Pinpoint the cell where the given text exists, returning its (X, Y) midpoint coordinate. 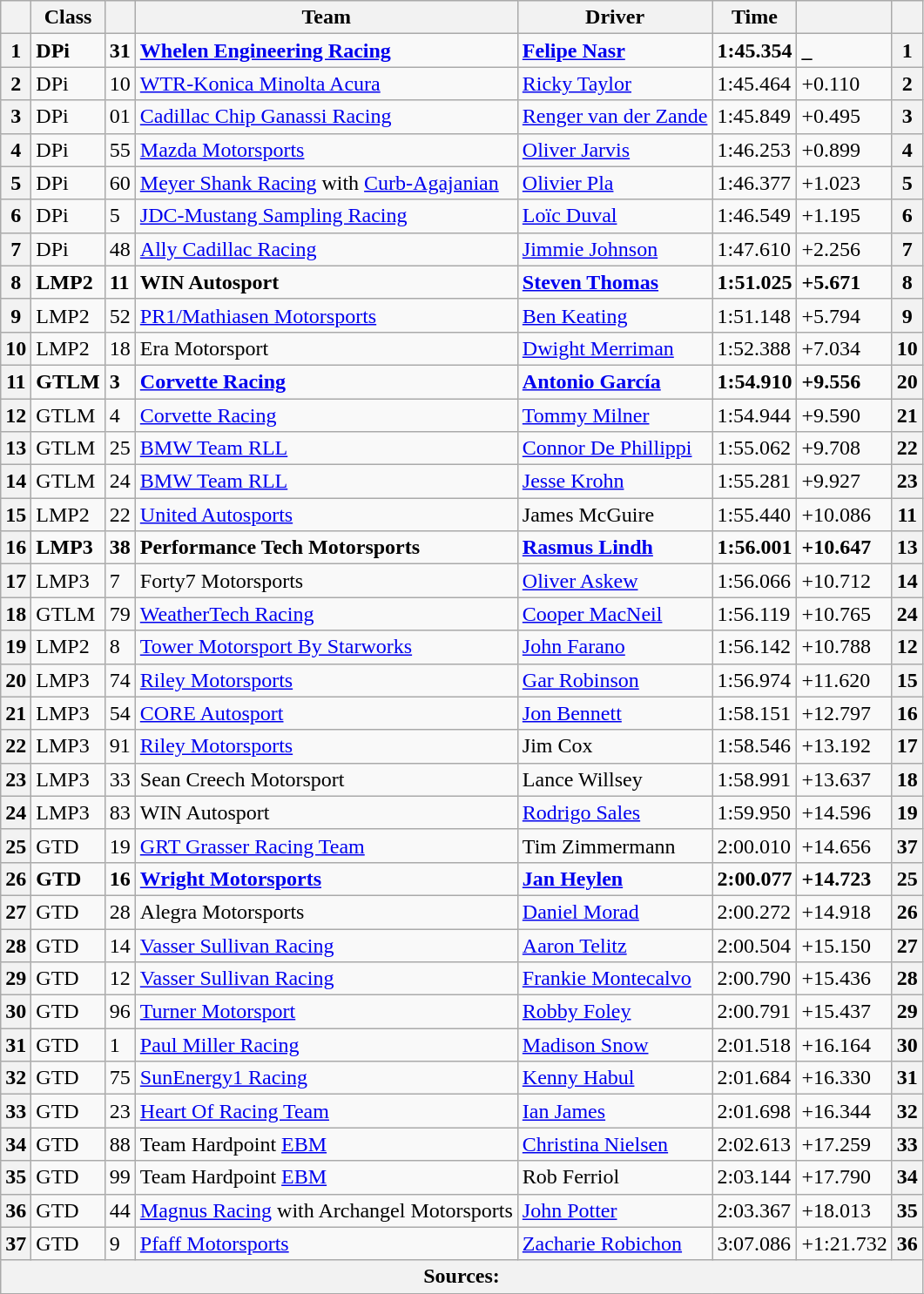
Sources: (462, 1277)
2:00.077 (754, 879)
55 (120, 150)
+9.708 (845, 448)
JDC-Mustang Sampling Racing (326, 216)
Class (68, 17)
+14.723 (845, 879)
Rob Ferriol (615, 1177)
88 (120, 1144)
48 (120, 249)
1:45.354 (754, 51)
Oliver Jarvis (615, 150)
+13.637 (845, 779)
SunEnergy1 Racing (326, 1078)
Whelen Engineering Racing (326, 51)
Ally Cadillac Racing (326, 249)
Turner Motorsport (326, 1012)
1:58.546 (754, 746)
+9.556 (845, 381)
Ben Keating (615, 315)
+5.794 (845, 315)
38 (120, 548)
+14.918 (845, 912)
91 (120, 746)
Loïc Duval (615, 216)
2:00.504 (754, 945)
+10.086 (845, 515)
Jesse Krohn (615, 482)
54 (120, 713)
+10.647 (845, 548)
1:56.001 (754, 548)
+17.259 (845, 1144)
01 (120, 117)
1:52.388 (754, 348)
79 (120, 614)
Connor De Phillippi (615, 448)
83 (120, 812)
+14.596 (845, 812)
+0.495 (845, 117)
Cadillac Chip Ganassi Racing (326, 117)
Lance Willsey (615, 779)
Kenny Habul (615, 1078)
Antonio García (615, 381)
Team (326, 17)
Tommy Milner (615, 415)
+16.164 (845, 1045)
1:51.148 (754, 315)
Renger van der Zande (615, 117)
WeatherTech Racing (326, 614)
75 (120, 1078)
+11.620 (845, 680)
+12.797 (845, 713)
2:01.518 (754, 1045)
Rasmus Lindh (615, 548)
Gar Robinson (615, 680)
+0.899 (845, 150)
1:56.119 (754, 614)
+10.712 (845, 581)
+10.788 (845, 647)
John Potter (615, 1210)
3:07.086 (754, 1243)
Sean Creech Motorsport (326, 779)
+15.437 (845, 1012)
Meyer Shank Racing with Curb-Agajanian (326, 183)
Alegra Motorsports (326, 912)
Aaron Telitz (615, 945)
Mazda Motorsports (326, 150)
+17.790 (845, 1177)
2:01.698 (754, 1111)
Frankie Montecalvo (615, 979)
Tower Motorsport By Starworks (326, 647)
Era Motorsport (326, 348)
2:00.010 (754, 846)
CORE Autosport (326, 713)
99 (120, 1177)
Madison Snow (615, 1045)
+16.330 (845, 1078)
1:47.610 (754, 249)
GRT Grasser Racing Team (326, 846)
Dwight Merriman (615, 348)
52 (120, 315)
+15.436 (845, 979)
1:51.025 (754, 282)
1:46.549 (754, 216)
2:01.684 (754, 1078)
Heart Of Racing Team (326, 1111)
2:00.790 (754, 979)
Tim Zimmermann (615, 846)
+1:21.732 (845, 1243)
1:56.066 (754, 581)
+7.034 (845, 348)
Christina Nielsen (615, 1144)
+9.590 (845, 415)
Magnus Racing with Archangel Motorsports (326, 1210)
+1.023 (845, 183)
1:59.950 (754, 812)
Cooper MacNeil (615, 614)
Robby Foley (615, 1012)
1:54.944 (754, 415)
John Farano (615, 647)
Jim Cox (615, 746)
WTR-Konica Minolta Acura (326, 84)
PR1/Mathiasen Motorsports (326, 315)
Performance Tech Motorsports (326, 548)
1:55.440 (754, 515)
1:55.062 (754, 448)
1:46.253 (754, 150)
1:45.464 (754, 84)
Paul Miller Racing (326, 1045)
1:54.910 (754, 381)
Daniel Morad (615, 912)
+18.013 (845, 1210)
Driver (615, 17)
+2.256 (845, 249)
+5.671 (845, 282)
+14.656 (845, 846)
Jon Bennett (615, 713)
+9.927 (845, 482)
Felipe Nasr (615, 51)
2:00.791 (754, 1012)
60 (120, 183)
+0.110 (845, 84)
Jan Heylen (615, 879)
James McGuire (615, 515)
74 (120, 680)
_ (845, 51)
Olivier Pla (615, 183)
1:46.377 (754, 183)
Time (754, 17)
2:03.367 (754, 1210)
Wright Motorsports (326, 879)
1:56.142 (754, 647)
Oliver Askew (615, 581)
1:56.974 (754, 680)
+13.192 (845, 746)
Forty7 Motorsports (326, 581)
44 (120, 1210)
96 (120, 1012)
Ian James (615, 1111)
1:55.281 (754, 482)
2:00.272 (754, 912)
+10.765 (845, 614)
1:58.151 (754, 713)
Ricky Taylor (615, 84)
Zacharie Robichon (615, 1243)
1:58.991 (754, 779)
United Autosports (326, 515)
+16.344 (845, 1111)
+1.195 (845, 216)
Jimmie Johnson (615, 249)
Pfaff Motorsports (326, 1243)
Rodrigo Sales (615, 812)
Steven Thomas (615, 282)
1:45.849 (754, 117)
2:03.144 (754, 1177)
+15.150 (845, 945)
2:02.613 (754, 1144)
